Find where the given text appears and provide that cell's center as [X, Y] coordinate. 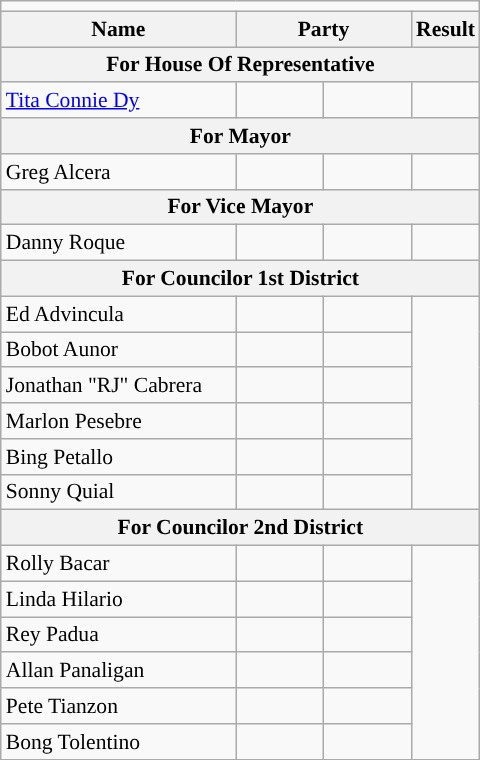
Result [446, 29]
For House Of Representative [240, 65]
For Councilor 2nd District [240, 528]
For Councilor 1st District [240, 279]
Bobot Aunor [118, 350]
For Vice Mayor [240, 207]
Bong Tolentino [118, 742]
Danny Roque [118, 243]
Pete Tianzon [118, 706]
Rey Padua [118, 635]
Bing Petallo [118, 457]
Party [324, 29]
Tita Connie Dy [118, 101]
Sonny Quial [118, 492]
Allan Panaligan [118, 671]
For Mayor [240, 136]
Name [118, 29]
Linda Hilario [118, 599]
Greg Alcera [118, 172]
Jonathan "RJ" Cabrera [118, 386]
Ed Advincula [118, 314]
Rolly Bacar [118, 564]
Marlon Pesebre [118, 421]
